Identify which cell holds the provided text, then report its [X, Y] central coordinate. 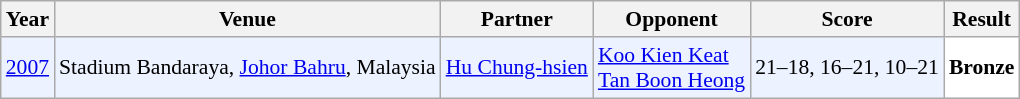
Result [982, 19]
Stadium Bandaraya, Johor Bahru, Malaysia [248, 68]
Opponent [672, 19]
21–18, 16–21, 10–21 [847, 68]
Partner [517, 19]
Year [28, 19]
Score [847, 19]
2007 [28, 68]
Venue [248, 19]
Hu Chung-hsien [517, 68]
Bronze [982, 68]
Koo Kien Keat Tan Boon Heong [672, 68]
